Capture the cell that displays the provided text and extract its (x, y) central coordinate. 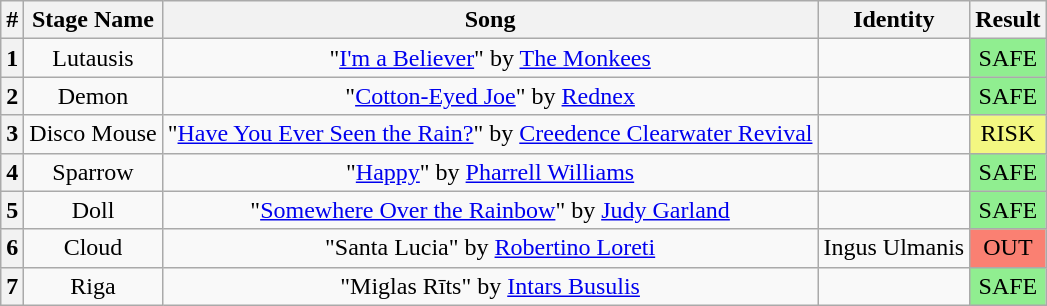
Identity (894, 20)
Sparrow (93, 172)
7 (12, 286)
Demon (93, 96)
Disco Mouse (93, 134)
1 (12, 58)
"Cotton-Eyed Joe" by Rednex (490, 96)
Doll (93, 210)
# (12, 20)
OUT (1008, 248)
"Happy" by Pharrell Williams (490, 172)
2 (12, 96)
Result (1008, 20)
Stage Name (93, 20)
6 (12, 248)
Ingus Ulmanis (894, 248)
5 (12, 210)
Lutausis (93, 58)
"I'm a Believer" by The Monkees (490, 58)
4 (12, 172)
Riga (93, 286)
"Have You Ever Seen the Rain?" by Creedence Clearwater Revival (490, 134)
"Santa Lucia" by Robertino Loreti (490, 248)
Cloud (93, 248)
"Somewhere Over the Rainbow" by Judy Garland (490, 210)
RISK (1008, 134)
"Miglas Rīts" by Intars Busulis (490, 286)
Song (490, 20)
3 (12, 134)
